For the text-containing cell, return its midpoint in [x, y] coordinate format. 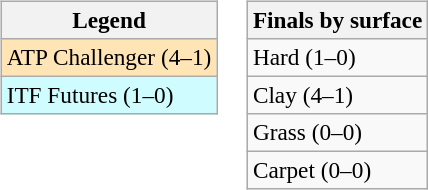
Legend [108, 20]
ATP Challenger (4–1) [108, 57]
ITF Futures (1–0) [108, 95]
Grass (0–0) [337, 133]
Finals by surface [337, 20]
Clay (4–1) [337, 95]
Hard (1–0) [337, 57]
Carpet (0–0) [337, 171]
